Search for the cell housing the specified text and yield its (X, Y) center coordinate. 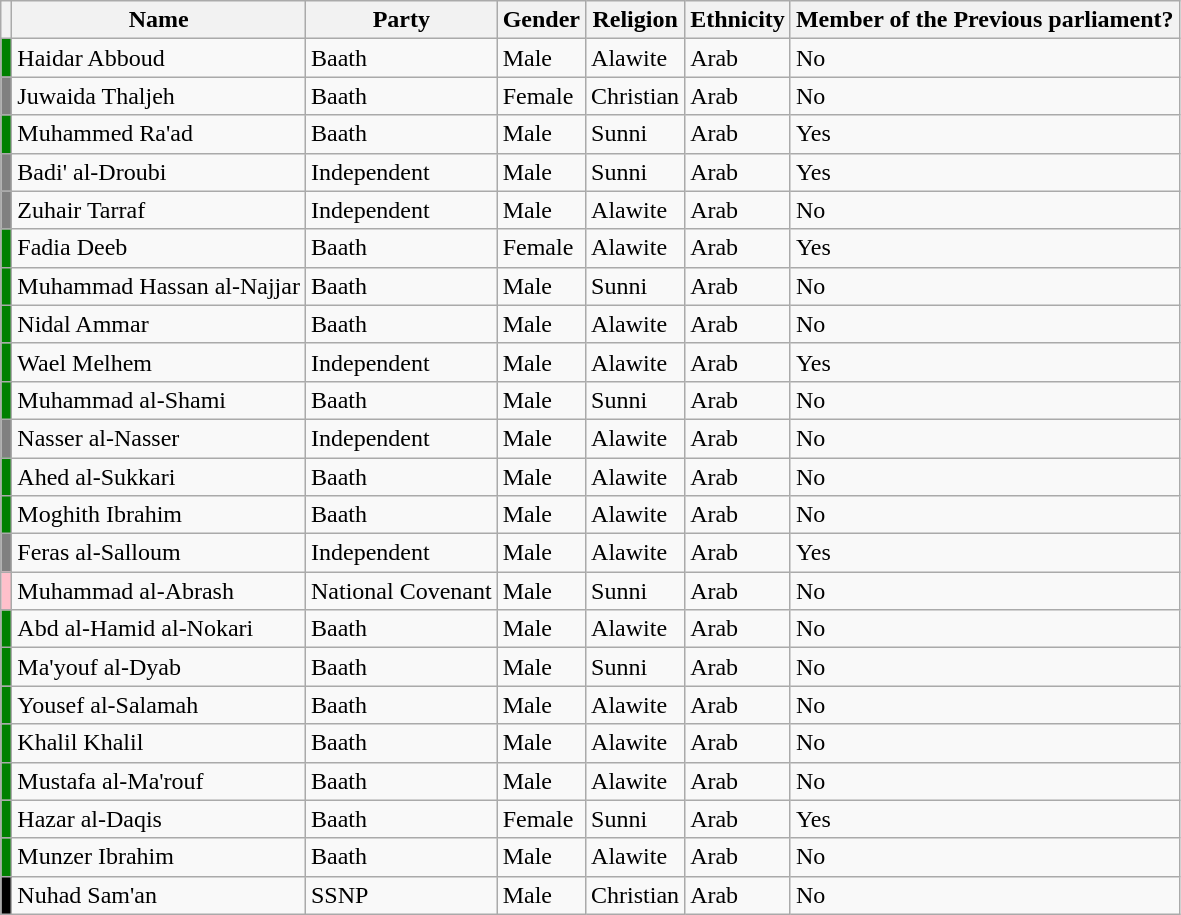
Religion (636, 20)
Member of the Previous parliament? (984, 20)
Abd al-Hamid al-Nokari (159, 629)
National Covenant (401, 591)
Nidal Ammar (159, 324)
SSNP (401, 895)
Fadia Deeb (159, 248)
Haidar Abboud (159, 58)
Ma'youf al-Dyab (159, 667)
Hazar al-Daqis (159, 819)
Muhammad al-Abrash (159, 591)
Muhammad Hassan al-Najjar (159, 286)
Munzer Ibrahim (159, 857)
Feras al-Salloum (159, 553)
Zuhair Tarraf (159, 210)
Moghith Ibrahim (159, 515)
Khalil Khalil (159, 743)
Nasser al-Nasser (159, 438)
Party (401, 20)
Nuhad Sam'an (159, 895)
Wael Melhem (159, 362)
Muhammed Ra'ad (159, 134)
Gender (541, 20)
Juwaida Thaljeh (159, 96)
Muhammad al-Shami (159, 400)
Mustafa al-Ma'rouf (159, 781)
Badi' al-Droubi (159, 172)
Ahed al-Sukkari (159, 477)
Name (159, 20)
Yousef al-Salamah (159, 705)
Ethnicity (738, 20)
